From the cell containing the given text, extract its center point as [X, Y] coordinate. 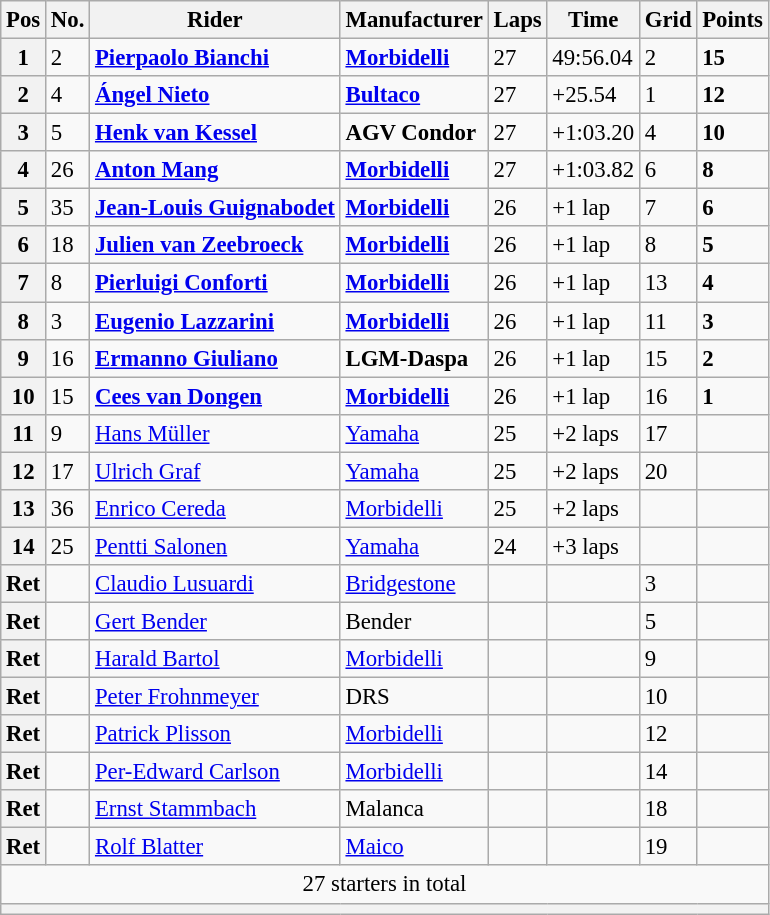
Maico [414, 847]
LGM-Daspa [414, 358]
Gert Bender [215, 621]
Ermanno Giuliano [215, 358]
36 [68, 509]
Bridgestone [414, 584]
35 [68, 208]
AGV Condor [414, 133]
Rider [215, 20]
Ángel Nieto [215, 95]
+1:03.82 [593, 170]
No. [68, 20]
Pierluigi Conforti [215, 283]
Per-Edward Carlson [215, 772]
Pentti Salonen [215, 546]
+1:03.20 [593, 133]
Henk van Kessel [215, 133]
Jean-Louis Guignabodet [215, 208]
Anton Mang [215, 170]
Cees van Dongen [215, 396]
Eugenio Lazzarini [215, 321]
20 [668, 471]
Bender [414, 621]
Peter Frohnmeyer [215, 697]
24 [518, 546]
DRS [414, 697]
Julien van Zeebroeck [215, 245]
Manufacturer [414, 20]
Rolf Blatter [215, 847]
Harald Bartol [215, 659]
Time [593, 20]
Enrico Cereda [215, 509]
Points [732, 20]
Grid [668, 20]
Ulrich Graf [215, 471]
Pos [24, 20]
Laps [518, 20]
49:56.04 [593, 58]
Claudio Lusuardi [215, 584]
Hans Müller [215, 433]
+25.54 [593, 95]
Bultaco [414, 95]
Ernst Stammbach [215, 809]
27 starters in total [384, 885]
Malanca [414, 809]
Patrick Plisson [215, 734]
+3 laps [593, 546]
19 [668, 847]
Pierpaolo Bianchi [215, 58]
